Locate the cell with the specified text and output its (X, Y) center coordinate. 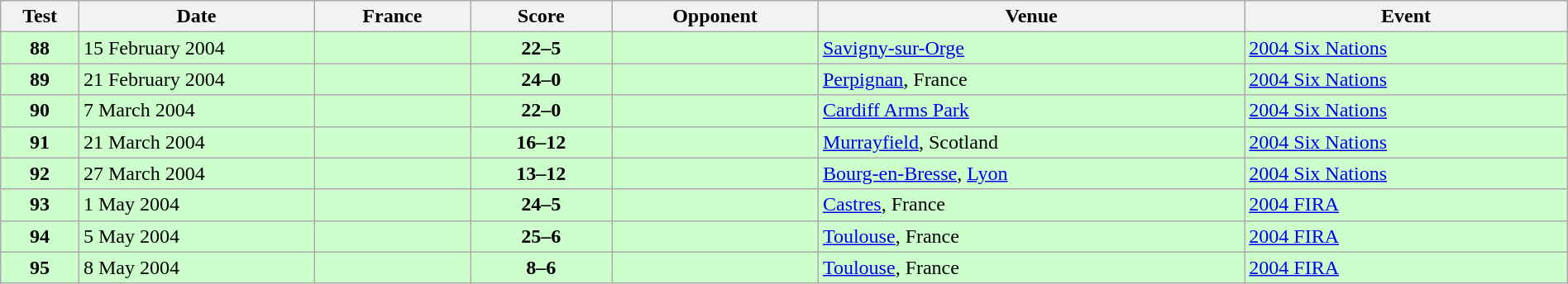
89 (40, 79)
1 May 2004 (196, 205)
13–12 (541, 173)
Venue (1030, 17)
Savigny-sur-Orge (1030, 48)
21 March 2004 (196, 142)
7 March 2004 (196, 111)
22–0 (541, 111)
8 May 2004 (196, 267)
5 May 2004 (196, 236)
92 (40, 173)
21 February 2004 (196, 79)
Event (1406, 17)
Cardiff Arms Park (1030, 111)
95 (40, 267)
22–5 (541, 48)
Perpignan, France (1030, 79)
24–0 (541, 79)
91 (40, 142)
8–6 (541, 267)
16–12 (541, 142)
Date (196, 17)
27 March 2004 (196, 173)
25–6 (541, 236)
88 (40, 48)
Castres, France (1030, 205)
90 (40, 111)
93 (40, 205)
Opponent (715, 17)
Test (40, 17)
Murrayfield, Scotland (1030, 142)
24–5 (541, 205)
France (392, 17)
Bourg-en-Bresse, Lyon (1030, 173)
94 (40, 236)
15 February 2004 (196, 48)
Score (541, 17)
